Scan for the cell matching the given text and deliver its (X, Y) coordinate at center. 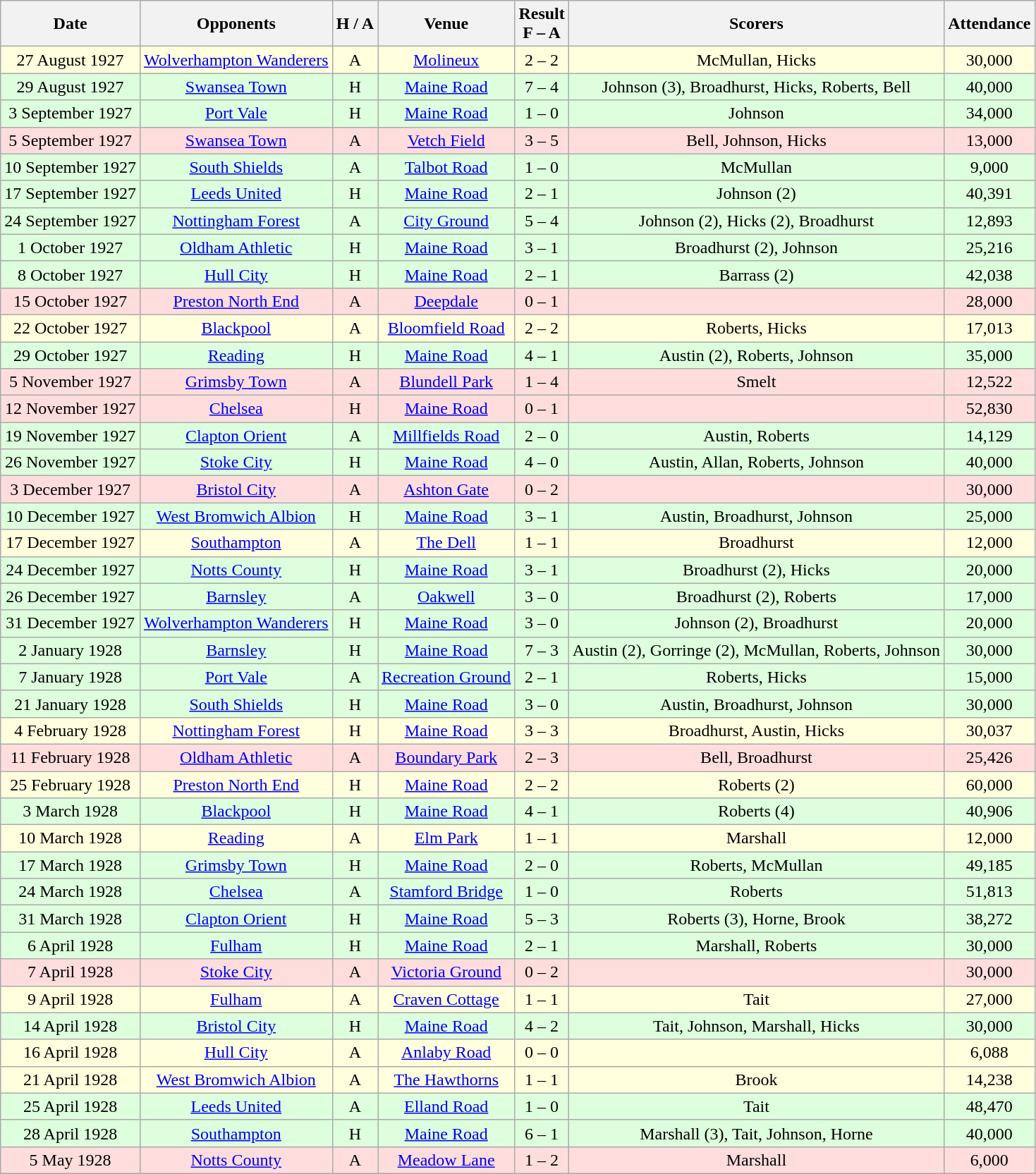
Boundary Park (446, 757)
Broadhurst (756, 543)
Recreation Ground (446, 677)
42,038 (989, 274)
10 March 1928 (71, 838)
Millfields Road (446, 436)
28 April 1928 (71, 1133)
Bell, Johnson, Hicks (756, 140)
4 February 1928 (71, 730)
Marshall, Roberts (756, 946)
40,906 (989, 812)
3 – 5 (542, 140)
17 December 1927 (71, 543)
Austin (2), Gorringe (2), McMullan, Roberts, Johnson (756, 650)
Austin, Allan, Roberts, Johnson (756, 463)
40,391 (989, 194)
12,522 (989, 382)
Johnson (2), Hicks (2), Broadhurst (756, 221)
The Hawthorns (446, 1080)
Johnson (3), Broadhurst, Hicks, Roberts, Bell (756, 87)
1 – 4 (542, 382)
Talbot Road (446, 167)
35,000 (989, 355)
Vetch Field (446, 140)
Barrass (2) (756, 274)
Broadhurst (2), Roberts (756, 597)
Marshall (3), Tait, Johnson, Horne (756, 1133)
Attendance (989, 24)
Broadhurst (2), Hicks (756, 570)
2 – 3 (542, 757)
6,000 (989, 1160)
McMullan (756, 167)
City Ground (446, 221)
Roberts (4) (756, 812)
Meadow Lane (446, 1160)
49,185 (989, 865)
Broadhurst, Austin, Hicks (756, 730)
30,037 (989, 730)
7 January 1928 (71, 677)
16 April 1928 (71, 1053)
60,000 (989, 785)
25,216 (989, 247)
2 January 1928 (71, 650)
14,129 (989, 436)
10 December 1927 (71, 516)
Oakwell (446, 597)
6 April 1928 (71, 946)
5 May 1928 (71, 1160)
8 October 1927 (71, 274)
Johnson (2) (756, 194)
McMullan, Hicks (756, 60)
Broadhurst (2), Johnson (756, 247)
3 March 1928 (71, 812)
Bloomfield Road (446, 328)
14 April 1928 (71, 1026)
6 – 1 (542, 1133)
The Dell (446, 543)
51,813 (989, 892)
29 August 1927 (71, 87)
21 January 1928 (71, 704)
26 December 1927 (71, 597)
1 October 1927 (71, 247)
Elm Park (446, 838)
Blundell Park (446, 382)
Roberts (2) (756, 785)
Tait, Johnson, Marshall, Hicks (756, 1026)
31 December 1927 (71, 623)
Scorers (756, 24)
5 November 1927 (71, 382)
38,272 (989, 919)
6,088 (989, 1053)
Brook (756, 1080)
Date (71, 24)
Roberts (3), Horne, Brook (756, 919)
Austin (2), Roberts, Johnson (756, 355)
Roberts, McMullan (756, 865)
Elland Road (446, 1106)
7 – 4 (542, 87)
Stamford Bridge (446, 892)
15 October 1927 (71, 301)
15,000 (989, 677)
22 October 1927 (71, 328)
5 – 3 (542, 919)
11 February 1928 (71, 757)
Johnson (2), Broadhurst (756, 623)
Craven Cottage (446, 999)
3 – 3 (542, 730)
12,893 (989, 221)
Victoria Ground (446, 972)
7 – 3 (542, 650)
17 March 1928 (71, 865)
3 September 1927 (71, 114)
25 April 1928 (71, 1106)
4 – 2 (542, 1026)
17,000 (989, 597)
27 August 1927 (71, 60)
25,000 (989, 516)
Opponents (236, 24)
Deepdale (446, 301)
25,426 (989, 757)
48,470 (989, 1106)
27,000 (989, 999)
Ashton Gate (446, 489)
17 September 1927 (71, 194)
4 – 0 (542, 463)
5 – 4 (542, 221)
Anlaby Road (446, 1053)
29 October 1927 (71, 355)
25 February 1928 (71, 785)
Johnson (756, 114)
24 December 1927 (71, 570)
Smelt (756, 382)
13,000 (989, 140)
19 November 1927 (71, 436)
17,013 (989, 328)
9 April 1928 (71, 999)
Bell, Broadhurst (756, 757)
7 April 1928 (71, 972)
31 March 1928 (71, 919)
ResultF – A (542, 24)
12 November 1927 (71, 409)
21 April 1928 (71, 1080)
24 March 1928 (71, 892)
9,000 (989, 167)
14,238 (989, 1080)
Roberts (756, 892)
Venue (446, 24)
28,000 (989, 301)
10 September 1927 (71, 167)
3 December 1927 (71, 489)
24 September 1927 (71, 221)
26 November 1927 (71, 463)
34,000 (989, 114)
Molineux (446, 60)
52,830 (989, 409)
1 – 2 (542, 1160)
5 September 1927 (71, 140)
H / A (355, 24)
0 – 0 (542, 1053)
Austin, Roberts (756, 436)
